Scan for the cell matching the given text and deliver its [X, Y] coordinate at center. 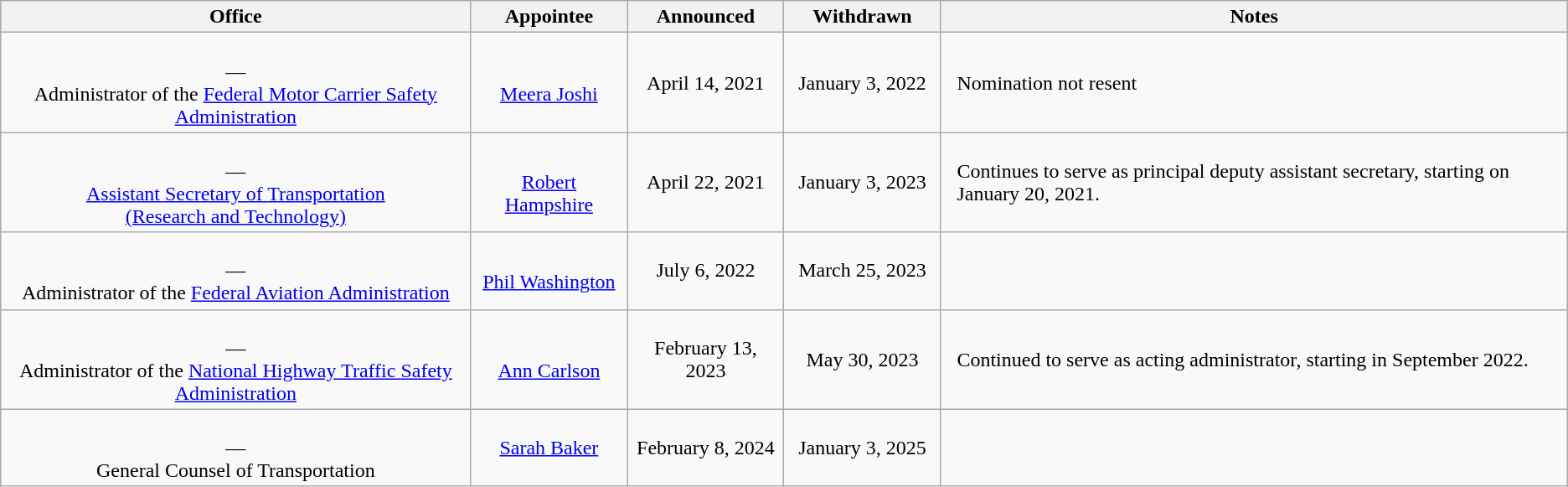
Withdrawn [863, 17]
—Administrator of the National Highway Traffic Safety Administration [236, 359]
—Administrator of the Federal Motor Carrier Safety Administration [236, 82]
July 6, 2022 [705, 271]
March 25, 2023 [863, 271]
Continued to serve as acting administrator, starting in September 2022. [1254, 359]
Robert Hampshire [549, 183]
January 3, 2022 [863, 82]
Announced [705, 17]
—Assistant Secretary of Transportation(Research and Technology) [236, 183]
April 22, 2021 [705, 183]
Ann Carlson [549, 359]
April 14, 2021 [705, 82]
Continues to serve as principal deputy assistant secretary, starting on January 20, 2021. [1254, 183]
Sarah Baker [549, 448]
Phil Washington [549, 271]
January 3, 2025 [863, 448]
Notes [1254, 17]
—General Counsel of Transportation [236, 448]
February 8, 2024 [705, 448]
Nomination not resent [1254, 82]
May 30, 2023 [863, 359]
Meera Joshi [549, 82]
Appointee [549, 17]
—Administrator of the Federal Aviation Administration [236, 271]
February 13, 2023 [705, 359]
January 3, 2023 [863, 183]
Office [236, 17]
